Detect which cell encompasses the target text, then output its [X, Y] center coordinate. 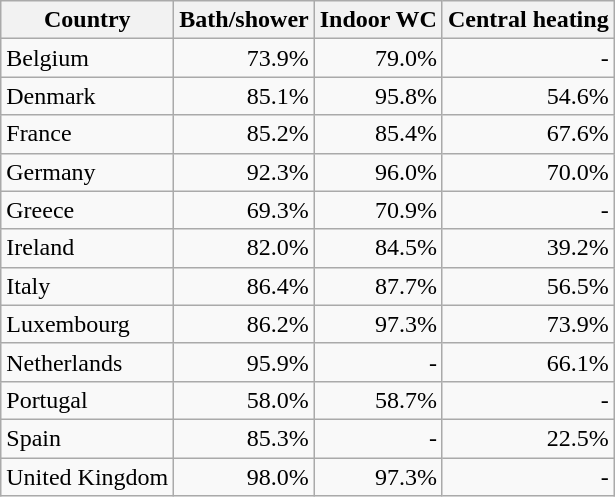
79.0% [378, 58]
Netherlands [88, 362]
Germany [88, 172]
Bath/shower [244, 20]
54.6% [528, 96]
95.8% [378, 96]
84.5% [378, 248]
Luxembourg [88, 324]
France [88, 134]
87.7% [378, 286]
Portugal [88, 400]
Greece [88, 210]
22.5% [528, 438]
85.3% [244, 438]
United Kingdom [88, 477]
67.6% [528, 134]
96.0% [378, 172]
85.1% [244, 96]
Ireland [88, 248]
95.9% [244, 362]
70.9% [378, 210]
86.2% [244, 324]
Country [88, 20]
66.1% [528, 362]
86.4% [244, 286]
Italy [88, 286]
92.3% [244, 172]
85.4% [378, 134]
Central heating [528, 20]
Belgium [88, 58]
39.2% [528, 248]
85.2% [244, 134]
98.0% [244, 477]
58.0% [244, 400]
70.0% [528, 172]
69.3% [244, 210]
Indoor WC [378, 20]
Spain [88, 438]
82.0% [244, 248]
58.7% [378, 400]
56.5% [528, 286]
Denmark [88, 96]
